Search for the cell housing the specified text and yield its [X, Y] center coordinate. 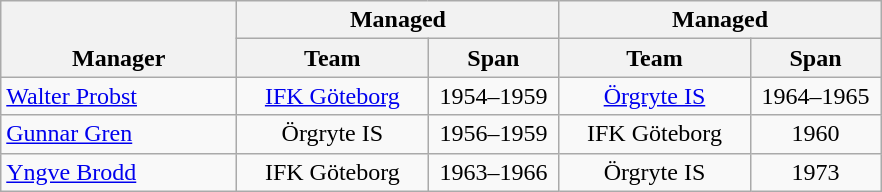
Gunnar Gren [119, 134]
Walter Probst [119, 96]
1954–1959 [494, 96]
1963–1966 [494, 172]
1964–1965 [816, 96]
1973 [816, 172]
Manager [119, 39]
1960 [816, 134]
Yngve Brodd [119, 172]
1956–1959 [494, 134]
